Determine the [x, y] coordinate at the center of the cell enclosing the given text.  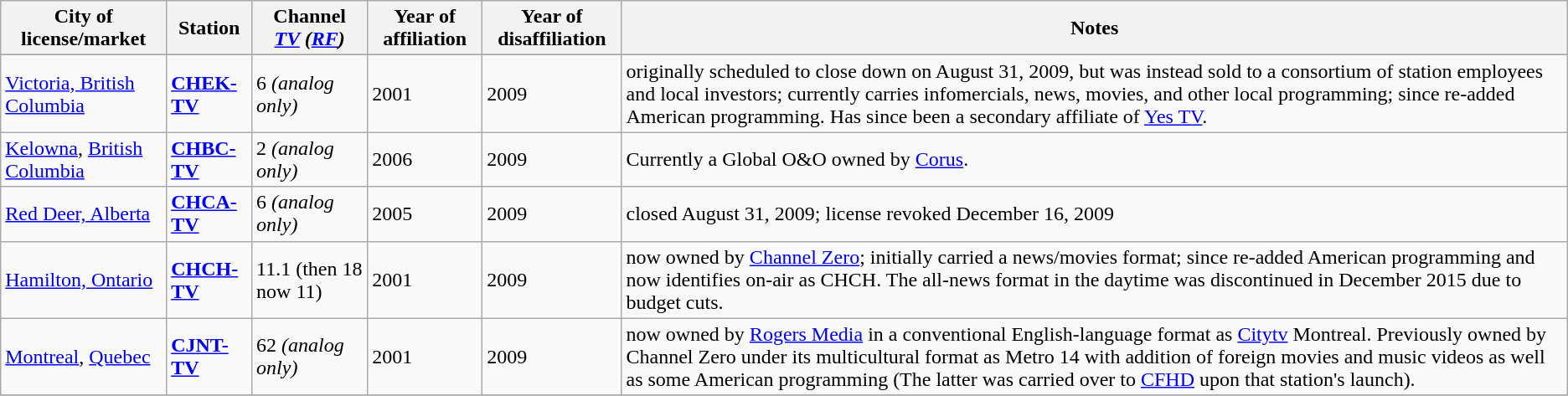
Kelowna, British Columbia [84, 159]
11.1 (then 18 now 11) [310, 280]
Currently a Global O&O owned by Corus. [1094, 159]
CHCH-TV [209, 280]
CJNT-TV [209, 357]
CHBC-TV [209, 159]
Notes [1094, 28]
CHEK-TV [209, 94]
City of license/market [84, 28]
Victoria, British Columbia [84, 94]
CHCA-TV [209, 214]
2 (analog only) [310, 159]
Hamilton, Ontario [84, 280]
Year of affiliation [426, 28]
Station [209, 28]
2006 [426, 159]
Montreal, Quebec [84, 357]
Year of disaffiliation [552, 28]
2005 [426, 214]
62 (analog only) [310, 357]
Red Deer, Alberta [84, 214]
closed August 31, 2009; license revoked December 16, 2009 [1094, 214]
ChannelTV (RF) [310, 28]
